Find where the given text appears and provide that cell's center as (X, Y) coordinate. 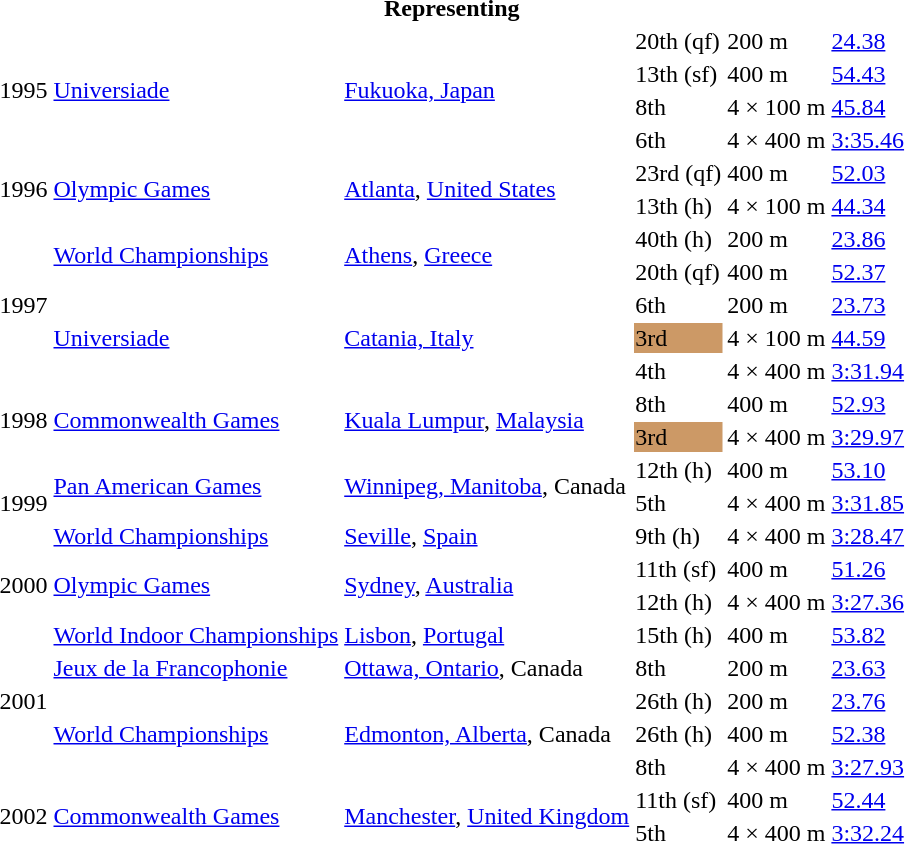
Lisbon, Portugal (487, 635)
Edmonton, Alberta, Canada (487, 734)
13th (sf) (678, 74)
Winnipeg, Manitoba, Canada (487, 486)
Seville, Spain (487, 536)
Jeux de la Francophonie (196, 668)
Kuala Lumpur, Malaysia (487, 420)
13th (h) (678, 206)
9th (h) (678, 536)
5th (678, 503)
Ottawa, Ontario, Canada (487, 668)
Atlanta, United States (487, 190)
40th (h) (678, 239)
Commonwealth Games (196, 420)
World Indoor Championships (196, 635)
Catania, Italy (487, 338)
15th (h) (678, 635)
Fukuoka, Japan (487, 90)
23rd (qf) (678, 173)
Pan American Games (196, 486)
Sydney, Australia (487, 586)
Athens, Greece (487, 256)
4th (678, 371)
